Provide the (x, y) coordinate of the cell's center where the given text is located.  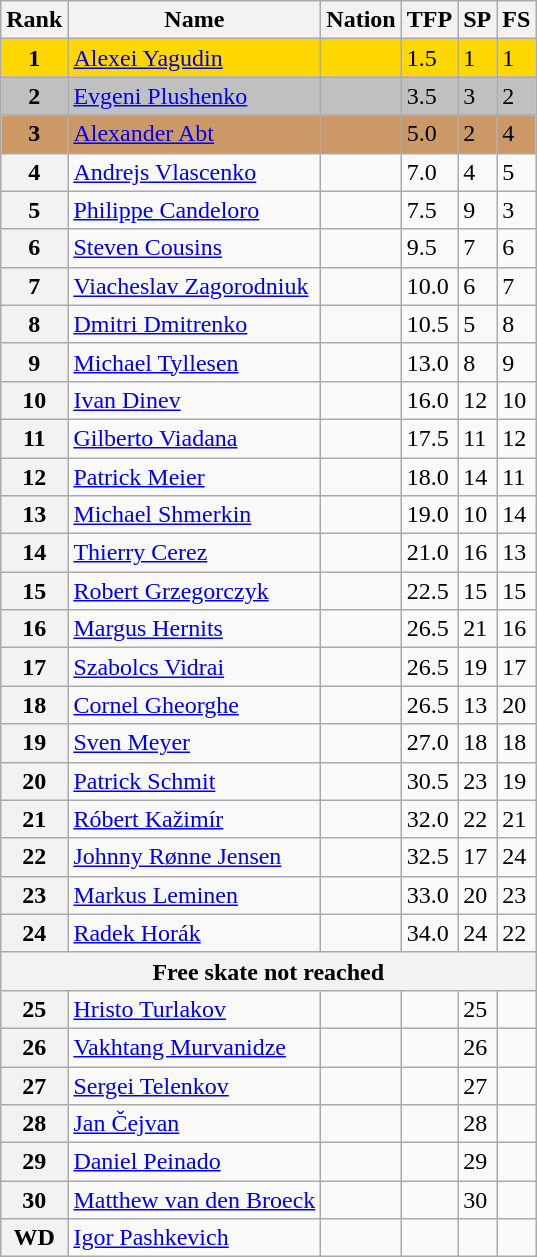
Dmitri Dmitrenko (194, 324)
Margus Hernits (194, 629)
Nation (361, 20)
22.5 (429, 591)
Daniel Peinado (194, 1162)
Rank (34, 20)
3.5 (429, 96)
30.5 (429, 781)
21.0 (429, 553)
9.5 (429, 248)
Patrick Meier (194, 477)
16.0 (429, 400)
18.0 (429, 477)
Name (194, 20)
Free skate not reached (268, 971)
Andrejs Vlascenko (194, 172)
SP (478, 20)
Alexander Abt (194, 134)
27.0 (429, 743)
Philippe Candeloro (194, 210)
WD (34, 1238)
Robert Grzegorczyk (194, 591)
Cornel Gheorghe (194, 705)
Thierry Cerez (194, 553)
Sergei Telenkov (194, 1085)
7.5 (429, 210)
1.5 (429, 58)
Steven Cousins (194, 248)
Vakhtang Murvanidze (194, 1047)
10.0 (429, 286)
Viacheslav Zagorodniuk (194, 286)
Gilberto Viadana (194, 438)
FS (516, 20)
Matthew van den Broeck (194, 1200)
17.5 (429, 438)
Patrick Schmit (194, 781)
Szabolcs Vidrai (194, 667)
34.0 (429, 933)
Hristo Turlakov (194, 1009)
Igor Pashkevich (194, 1238)
19.0 (429, 515)
Jan Čejvan (194, 1124)
Radek Horák (194, 933)
7.0 (429, 172)
10.5 (429, 324)
Róbert Kažimír (194, 819)
Michael Shmerkin (194, 515)
33.0 (429, 895)
32.0 (429, 819)
Alexei Yagudin (194, 58)
13.0 (429, 362)
Evgeni Plushenko (194, 96)
Johnny Rønne Jensen (194, 857)
TFP (429, 20)
32.5 (429, 857)
Michael Tyllesen (194, 362)
Sven Meyer (194, 743)
Ivan Dinev (194, 400)
Markus Leminen (194, 895)
5.0 (429, 134)
